Locate the cell with the specified text and output its (x, y) center coordinate. 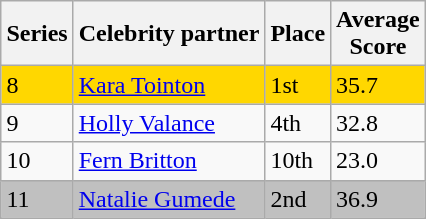
Kara Tointon (169, 85)
10th (298, 161)
23.0 (378, 161)
36.9 (378, 199)
9 (37, 123)
Place (298, 34)
Series (37, 34)
Holly Valance (169, 123)
Natalie Gumede (169, 199)
AverageScore (378, 34)
Fern Britton (169, 161)
35.7 (378, 85)
2nd (298, 199)
11 (37, 199)
1st (298, 85)
4th (298, 123)
8 (37, 85)
10 (37, 161)
Celebrity partner (169, 34)
32.8 (378, 123)
